Search for the cell housing the specified text and yield its [x, y] center coordinate. 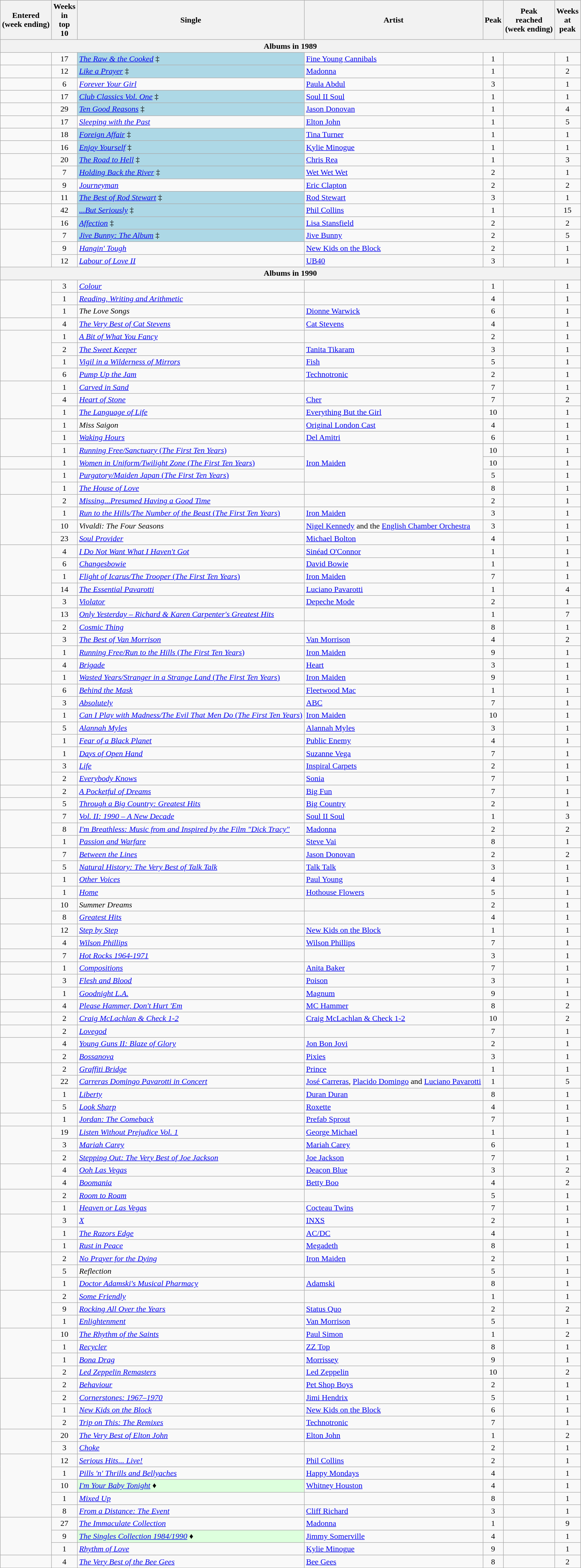
Paul Simon [394, 1334]
Peak [493, 20]
Enjoy Yourself ‡ [191, 147]
Listen Without Prejudice Vol. 1 [191, 1132]
Passion and Warfare [191, 842]
Choke [191, 1448]
Only Yesterday – Richard & Karen Carpenter's Greatest Hits [191, 614]
Single [191, 20]
Everybody Knows [191, 778]
Dionne Warwick [394, 311]
Lisa Stansfield [394, 223]
Enlightenment [191, 1321]
Big Fun [394, 791]
Rust in Peace [191, 1246]
The Language of Life [191, 412]
A Pocketful of Dreams [191, 791]
A Bit of What You Fancy [191, 336]
David Bowie [394, 564]
AC/DC [394, 1233]
Whitney Houston [394, 1486]
Compositions [191, 968]
Jimmy Somerville [394, 1536]
Jon Bon Jovi [394, 1044]
X [191, 1221]
Duran Duran [394, 1094]
18 [64, 134]
...But Seriously ‡ [191, 210]
Women in Uniform/Twilight Zone (The First Ten Years) [191, 463]
The Singles Collection 1984/1990 ♦ [191, 1536]
Artist [394, 20]
Sleeping with the Past [191, 122]
Big Country [394, 804]
Ooh Las Vegas [191, 1170]
Deacon Blue [394, 1170]
The Razors Edge [191, 1233]
Talk Talk [394, 867]
Days of Open Hand [191, 753]
15 [567, 210]
Changesbowie [191, 564]
Cornerstones: 1967–1970 [191, 1397]
Recycler [191, 1347]
Jordan: The Comeback [191, 1119]
Albums in 1989 [290, 46]
Public Enemy [394, 741]
Cher [394, 400]
Absolutely [191, 703]
Hot Rocks 1964-1971 [191, 955]
Pixies [394, 1056]
Pump Up the Jam [191, 374]
Led Zeppelin Remasters [191, 1372]
Reading, Writing and Arithmetic [191, 299]
Some Friendly [191, 1296]
Del Amitri [394, 438]
Cosmic Thing [191, 627]
ZZ Top [394, 1347]
The Best of Rod Stewart ‡ [191, 198]
Foreign Affair ‡ [191, 134]
Weeksintop10 [64, 20]
Club Classics Vol. One ‡ [191, 97]
Ten Good Reasons ‡ [191, 109]
Heart [394, 665]
Heaven or Las Vegas [191, 1208]
Running Free/Sanctuary (The First Ten Years) [191, 450]
Look Sharp [191, 1107]
Megadeth [394, 1246]
The Very Best of the Bee Gees [191, 1561]
Reflection [191, 1271]
Sonia [394, 778]
Everything But the Girl [394, 412]
Wet Wet Wet [394, 172]
19 [64, 1132]
Prefab Sprout [394, 1119]
Peakreached (week ending) [529, 20]
Anita Baker [394, 968]
Rocking All Over the Years [191, 1309]
Carreras Domingo Pavarotti in Concert [191, 1082]
The Road to Hell ‡ [191, 160]
Trip on This: The Remixes [191, 1423]
Rhythm of Love [191, 1549]
Natural History: The Very Best of Talk Talk [191, 867]
Inspiral Carpets [394, 766]
Behaviour [191, 1385]
Tanita Tikaram [394, 349]
Luciano Pavarotti [394, 589]
Summer Dreams [191, 905]
Joe Jackson [394, 1157]
Roxette [394, 1107]
11 [64, 198]
Vivaldi: The Four Seasons [191, 526]
Like a Prayer ‡ [191, 71]
Greatest Hits [191, 917]
The Essential Pavarotti [191, 589]
Pills 'n' Thrills and Bellyaches [191, 1473]
Room to Roam [191, 1195]
Affection ‡ [191, 223]
INXS [394, 1221]
Forever Your Girl [191, 84]
Tina Turner [394, 134]
Goodnight L.A. [191, 993]
Carved in Sand [191, 387]
Young Guns II: Blaze of Glory [191, 1044]
Wasted Years/Stranger in a Strange Land (The First Ten Years) [191, 677]
Graffiti Bridge [191, 1069]
Pet Shop Boys [394, 1385]
Poison [394, 980]
Liberty [191, 1094]
Serious Hits... Live! [191, 1461]
Fleetwood Mac [394, 690]
29 [64, 109]
Bee Gees [394, 1561]
Behind the Mask [191, 690]
Mixed Up [191, 1498]
Happy Mondays [394, 1473]
Cat Stevens [394, 324]
Journeyman [191, 185]
Please Hammer, Don't Hurt 'Em [191, 1006]
Flesh and Blood [191, 980]
Heart of Stone [191, 400]
The House of Love [191, 488]
The Immaculate Collection [191, 1524]
No Prayer for the Dying [191, 1258]
Boomania [191, 1182]
I Do Not Want What I Haven't Got [191, 551]
The Very Best of Elton John [191, 1435]
Morrissey [394, 1359]
Flight of Icarus/The Trooper (The First Ten Years) [191, 576]
Between the Lines [191, 854]
The Rhythm of the Saints [191, 1334]
Depeche Mode [394, 602]
Violator [191, 602]
Magnum [394, 993]
Missing...Presumed Having a Good Time [191, 501]
Vigil in a Wilderness of Mirrors [191, 362]
Lovegod [191, 1031]
Paula Abdul [394, 84]
27 [64, 1524]
Miss Saigon [191, 425]
Vol. II: 1990 – A New Decade [191, 817]
Michael Bolton [394, 538]
José Carreras, Placido Domingo and Luciano Pavarotti [394, 1082]
Jive Bunny [394, 236]
Bona Drag [191, 1359]
Other Voices [191, 880]
Purgatory/Maiden Japan (The First Ten Years) [191, 475]
ABC [394, 703]
Steve Vai [394, 842]
Fine Young Cannibals [394, 59]
George Michael [394, 1132]
Brigade [191, 665]
22 [64, 1082]
Status Quo [394, 1309]
Betty Boo [394, 1182]
Home [191, 892]
Through a Big Country: Greatest Hits [191, 804]
Fish [394, 362]
13 [64, 614]
Suzanne Vega [394, 753]
I'm Your Baby Tonight ♦ [191, 1486]
Weeksatpeak [567, 20]
MC Hammer [394, 1006]
Cliff Richard [394, 1511]
Eric Clapton [394, 185]
The Very Best of Cat Stevens [191, 324]
Chris Rea [394, 160]
The Raw & the Cooked ‡ [191, 59]
Nigel Kennedy and the English Chamber Orchestra [394, 526]
From a Distance: The Event [191, 1511]
The Love Songs [191, 311]
Led Zeppelin [394, 1372]
Soul Provider [191, 538]
14 [64, 589]
Colour [191, 286]
Hangin' Tough [191, 248]
Original London Cast [394, 425]
Run to the Hills/The Number of the Beast (The First Ten Years) [191, 513]
Bossanova [191, 1056]
Hothouse Flowers [394, 892]
The Sweet Keeper [191, 349]
Waking Hours [191, 438]
Fear of a Black Planet [191, 741]
23 [64, 538]
Can I Play with Madness/The Evil That Men Do (The First Ten Years) [191, 715]
Entered (week ending) [26, 20]
Doctor Adamski's Musical Pharmacy [191, 1284]
Rod Stewart [394, 198]
Holding Back the River ‡ [191, 172]
42 [64, 210]
Jive Bunny: The Album ‡ [191, 236]
Adamski [394, 1284]
I'm Breathless: Music from and Inspired by the Film "Dick Tracy" [191, 829]
Labour of Love II [191, 261]
Step by Step [191, 930]
Life [191, 766]
Running Free/Run to the Hills (The First Ten Years) [191, 652]
Prince [394, 1069]
Paul Young [394, 880]
Cocteau Twins [394, 1208]
Jimi Hendrix [394, 1397]
Sinéad O'Connor [394, 551]
The Best of Van Morrison [191, 640]
UB40 [394, 261]
Stepping Out: The Very Best of Joe Jackson [191, 1157]
Albums in 1990 [290, 273]
